Search for the cell housing the specified text and yield its (X, Y) center coordinate. 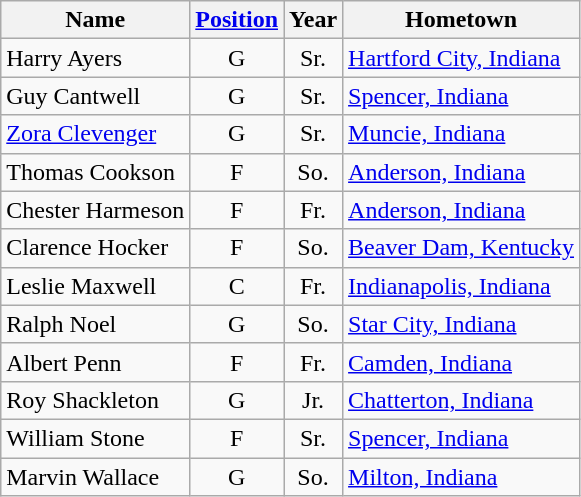
Camden, Indiana (462, 362)
Zora Clevenger (96, 134)
William Stone (96, 438)
Marvin Wallace (96, 477)
Indianapolis, Indiana (462, 286)
Year (314, 20)
Roy Shackleton (96, 400)
Name (96, 20)
Thomas Cookson (96, 172)
Hartford City, Indiana (462, 58)
Albert Penn (96, 362)
Clarence Hocker (96, 248)
Muncie, Indiana (462, 134)
Chatterton, Indiana (462, 400)
Chester Harmeson (96, 210)
Guy Cantwell (96, 96)
Harry Ayers (96, 58)
Star City, Indiana (462, 324)
Beaver Dam, Kentucky (462, 248)
Position (237, 20)
Hometown (462, 20)
Ralph Noel (96, 324)
Leslie Maxwell (96, 286)
C (237, 286)
Milton, Indiana (462, 477)
Jr. (314, 400)
